From the cell containing the given text, extract its center point as [X, Y] coordinate. 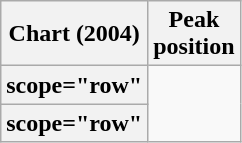
Peakposition [194, 34]
Chart (2004) [74, 34]
